For the text-containing cell, return its midpoint in [x, y] coordinate format. 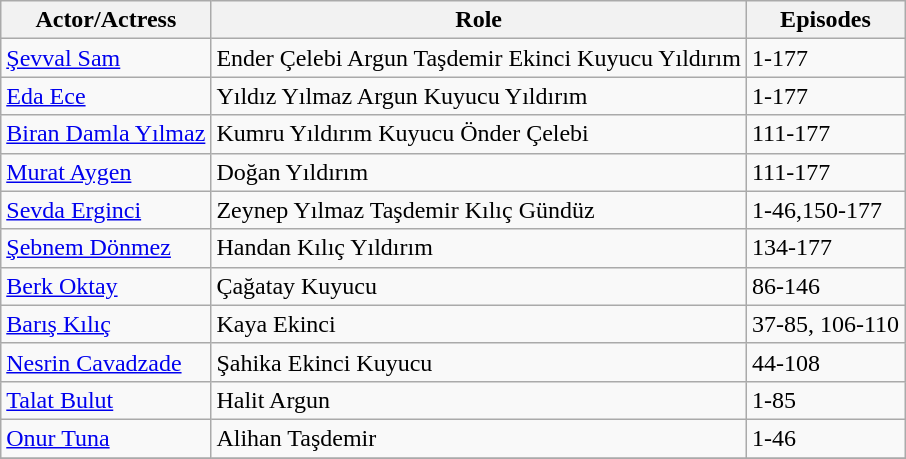
1-46 [825, 438]
Episodes [825, 20]
Sevda Erginci [106, 210]
Şevval Sam [106, 58]
1-85 [825, 400]
1-46,150-177 [825, 210]
Role [479, 20]
Kaya Ekinci [479, 324]
Şahika Ekinci Kuyucu [479, 362]
Zeynep Yılmaz Taşdemir Kılıç Gündüz [479, 210]
Actor/Actress [106, 20]
Talat Bulut [106, 400]
134-177 [825, 248]
Berk Oktay [106, 286]
Handan Kılıç Yıldırım [479, 248]
Barış Kılıç [106, 324]
Biran Damla Yılmaz [106, 134]
Ender Çelebi Argun Taşdemir Ekinci Kuyucu Yıldırım [479, 58]
Doğan Yıldırım [479, 172]
37-85, 106-110 [825, 324]
Murat Aygen [106, 172]
Halit Argun [479, 400]
44-108 [825, 362]
Onur Tuna [106, 438]
Şebnem Dönmez [106, 248]
Nesrin Cavadzade [106, 362]
Eda Ece [106, 96]
Yıldız Yılmaz Argun Kuyucu Yıldırım [479, 96]
Kumru Yıldırım Kuyucu Önder Çelebi [479, 134]
86-146 [825, 286]
Çağatay Kuyucu [479, 286]
Alihan Taşdemir [479, 438]
